Identify which cell holds the provided text, then report its [x, y] central coordinate. 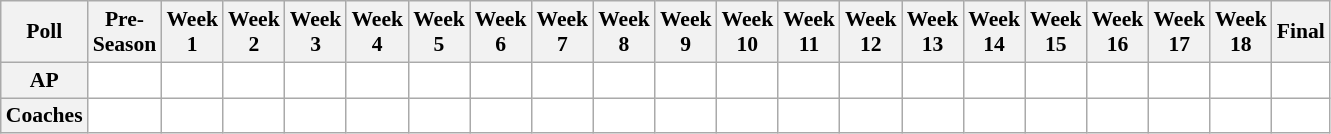
Week11 [809, 32]
Pre-Season [125, 32]
AP [44, 80]
Week10 [748, 32]
Week12 [871, 32]
Week15 [1056, 32]
Week8 [624, 32]
Week4 [377, 32]
Final [1301, 32]
Poll [44, 32]
Week16 [1118, 32]
Week13 [933, 32]
Week9 [686, 32]
Week5 [439, 32]
Week6 [501, 32]
Coaches [44, 116]
Week3 [316, 32]
Week7 [562, 32]
Week17 [1179, 32]
Week1 [192, 32]
Week2 [254, 32]
Week18 [1241, 32]
Week14 [994, 32]
